Scan for the cell matching the given text and deliver its (x, y) coordinate at center. 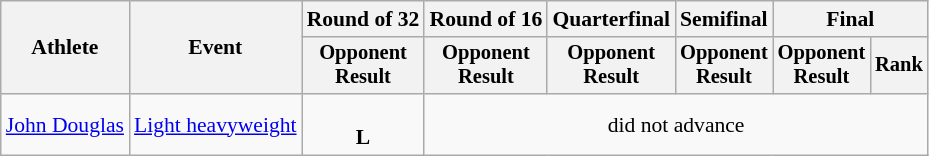
Athlete (65, 48)
Round of 32 (364, 19)
John Douglas (65, 124)
L (364, 124)
Rank (899, 66)
Light heavyweight (216, 124)
Event (216, 48)
Quarterfinal (611, 19)
Semifinal (724, 19)
did not advance (676, 124)
Round of 16 (486, 19)
Final (850, 19)
